Determine the [X, Y] coordinate at the center of the cell enclosing the given text.  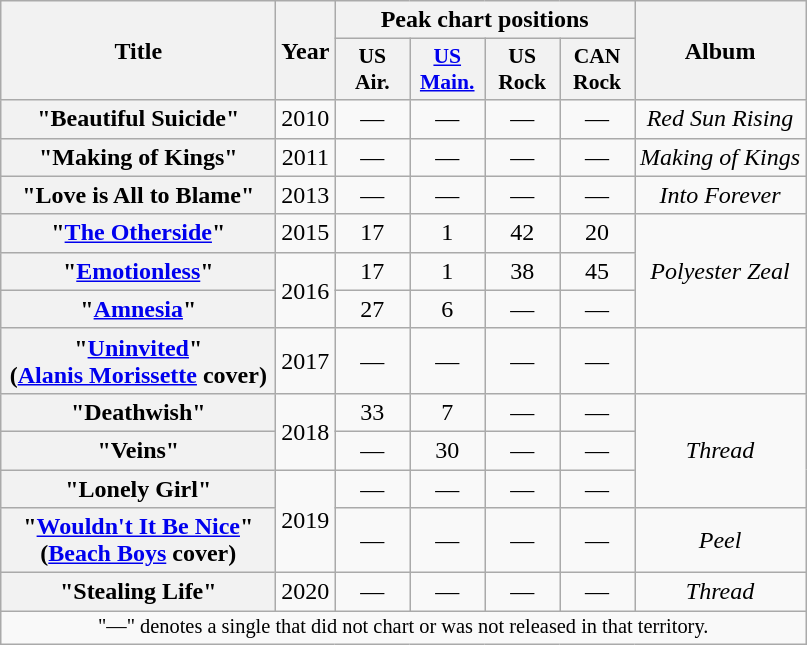
2010 [306, 119]
30 [448, 450]
2020 [306, 592]
2018 [306, 431]
33 [372, 412]
Year [306, 50]
"The Otherside" [138, 233]
Into Forever [720, 195]
2019 [306, 522]
USMain. [448, 70]
CANRock [598, 70]
"Lonely Girl" [138, 489]
"Emotionless" [138, 271]
Peak chart positions [485, 20]
USRock [522, 70]
"Stealing Life" [138, 592]
38 [522, 271]
2015 [306, 233]
27 [372, 309]
"—" denotes a single that did not chart or was not released in that territory. [404, 628]
42 [522, 233]
7 [448, 412]
"Veins" [138, 450]
Red Sun Rising [720, 119]
2013 [306, 195]
6 [448, 309]
45 [598, 271]
"Deathwish" [138, 412]
"Making of Kings" [138, 157]
Album [720, 50]
2011 [306, 157]
Peel [720, 540]
20 [598, 233]
"Beautiful Suicide" [138, 119]
"Wouldn't It Be Nice" (Beach Boys cover) [138, 540]
Polyester Zeal [720, 271]
USAir. [372, 70]
"Love is All to Blame" [138, 195]
2016 [306, 290]
Title [138, 50]
Making of Kings [720, 157]
"Uninvited"(Alanis Morissette cover) [138, 360]
2017 [306, 360]
"Amnesia" [138, 309]
